Output the (X, Y) coordinate of the center of the cell containing the given text.  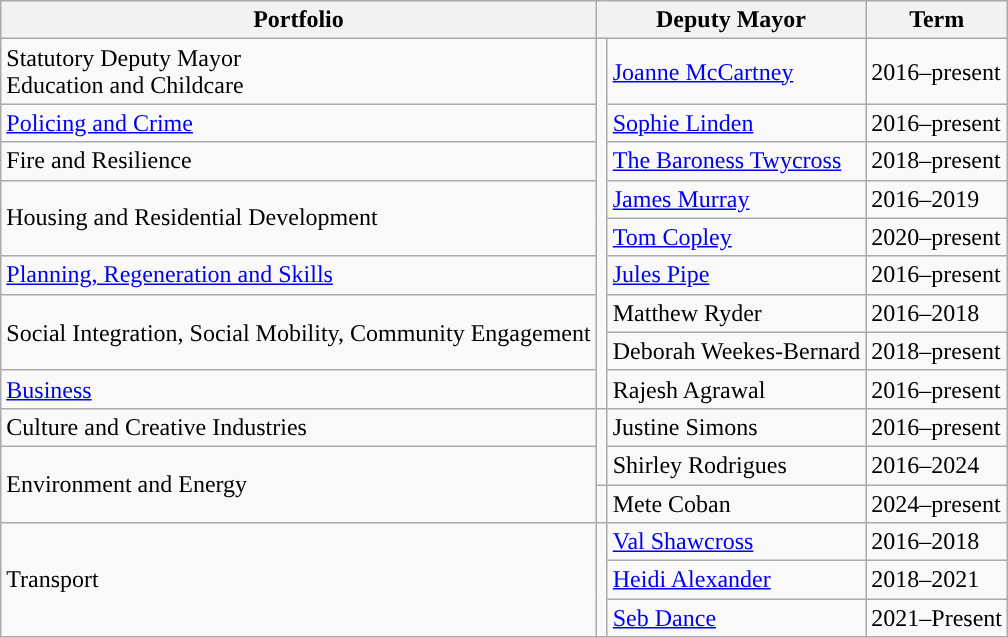
Deputy Mayor (731, 20)
James Murray (736, 199)
Heidi Alexander (736, 580)
Portfolio (298, 20)
Val Shawcross (736, 542)
Joanne McCartney (736, 72)
Shirley Rodrigues (736, 465)
Social Integration, Social Mobility, Community Engagement (298, 332)
Matthew Ryder (736, 313)
Tom Copley (736, 237)
Business (298, 389)
Sophie Linden (736, 123)
Environment and Energy (298, 484)
Policing and Crime (298, 123)
Planning, Regeneration and Skills (298, 275)
2024–present (937, 503)
Term (937, 20)
Statutory Deputy MayorEducation and Childcare (298, 72)
Justine Simons (736, 427)
Housing and Residential Development (298, 218)
Fire and Resilience (298, 161)
2016–2019 (937, 199)
Transport (298, 580)
2018–2021 (937, 580)
Seb Dance (736, 618)
2020–present (937, 237)
Rajesh Agrawal (736, 389)
2016–2024 (937, 465)
2021–Present (937, 618)
The Baroness Twycross (736, 161)
Deborah Weekes-Bernard (736, 351)
Mete Coban (736, 503)
Culture and Creative Industries (298, 427)
Jules Pipe (736, 275)
